Determine the (X, Y) coordinate at the center of the cell enclosing the given text.  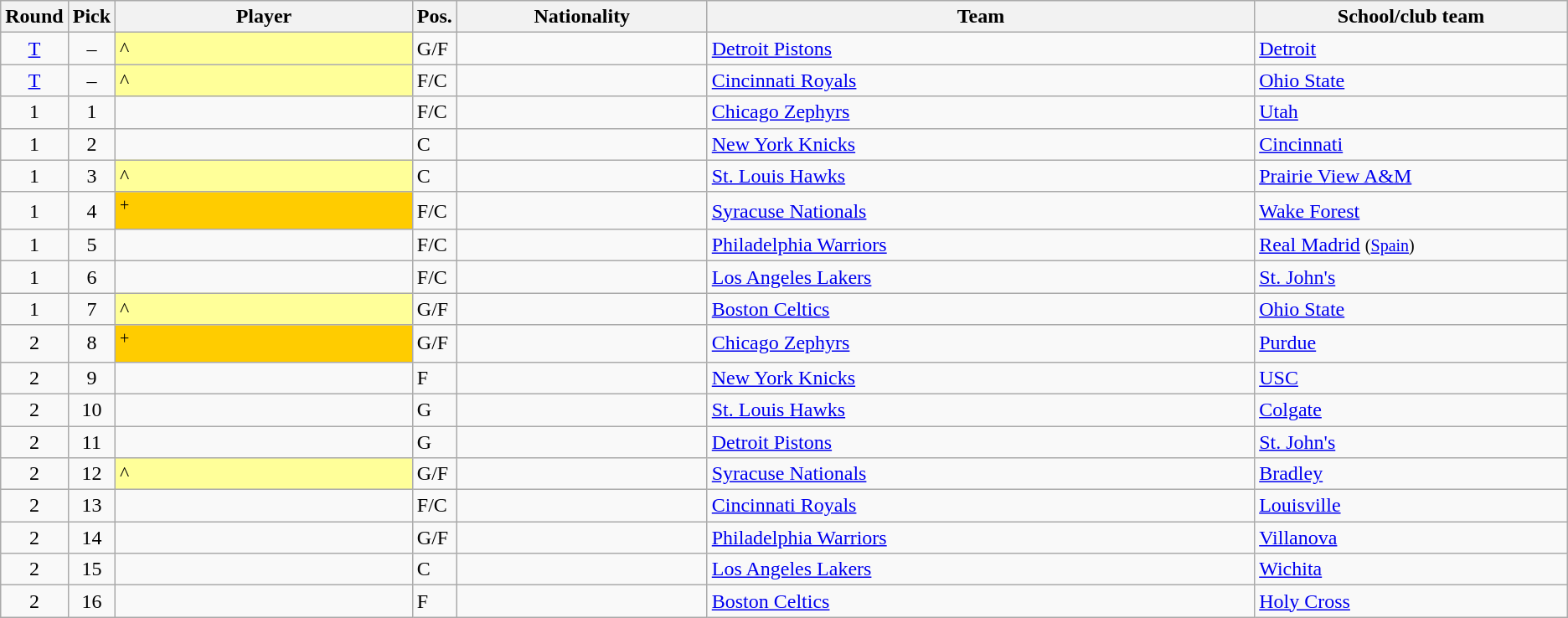
Team (980, 17)
9 (91, 378)
Pick (91, 17)
Bradley (1411, 474)
Player (265, 17)
3 (91, 176)
Villanova (1411, 538)
14 (91, 538)
4 (91, 211)
Pos. (434, 17)
Louisville (1411, 506)
11 (91, 442)
Real Madrid (Spain) (1411, 245)
Holy Cross (1411, 601)
Nationality (581, 17)
Prairie View A&M (1411, 176)
Detroit (1411, 49)
Utah (1411, 112)
Round (34, 17)
10 (91, 409)
5 (91, 245)
7 (91, 309)
USC (1411, 378)
16 (91, 601)
13 (91, 506)
Colgate (1411, 409)
Cincinnati (1411, 144)
6 (91, 277)
15 (91, 569)
Purdue (1411, 343)
Wake Forest (1411, 211)
8 (91, 343)
Wichita (1411, 569)
School/club team (1411, 17)
12 (91, 474)
